Locate the cell with the specified text and output its [x, y] center coordinate. 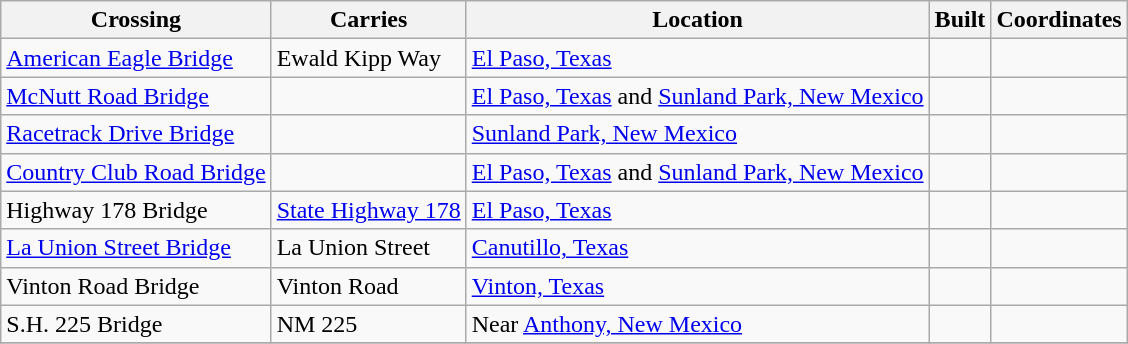
Vinton Road [368, 286]
Crossing [136, 20]
Canutillo, Texas [698, 248]
Country Club Road Bridge [136, 172]
Highway 178 Bridge [136, 210]
Ewald Kipp Way [368, 58]
Vinton Road Bridge [136, 286]
La Union Street Bridge [136, 248]
Near Anthony, New Mexico [698, 324]
S.H. 225 Bridge [136, 324]
Location [698, 20]
NM 225 [368, 324]
Carries [368, 20]
Vinton, Texas [698, 286]
State Highway 178 [368, 210]
Built [960, 20]
American Eagle Bridge [136, 58]
Sunland Park, New Mexico [698, 134]
McNutt Road Bridge [136, 96]
La Union Street [368, 248]
Racetrack Drive Bridge [136, 134]
Coordinates [1059, 20]
